Capture the cell that displays the provided text and extract its (x, y) central coordinate. 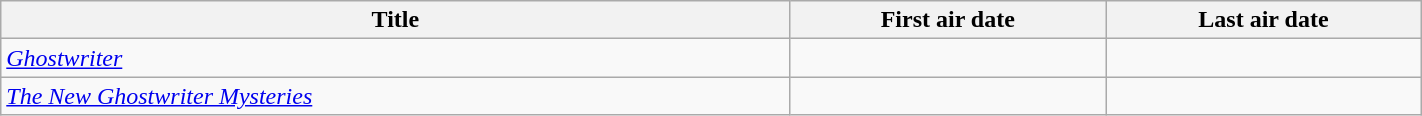
Last air date (1264, 20)
Title (396, 20)
The New Ghostwriter Mysteries (396, 96)
First air date (948, 20)
Ghostwriter (396, 58)
